Pinpoint the cell where the given text exists, returning its [x, y] midpoint coordinate. 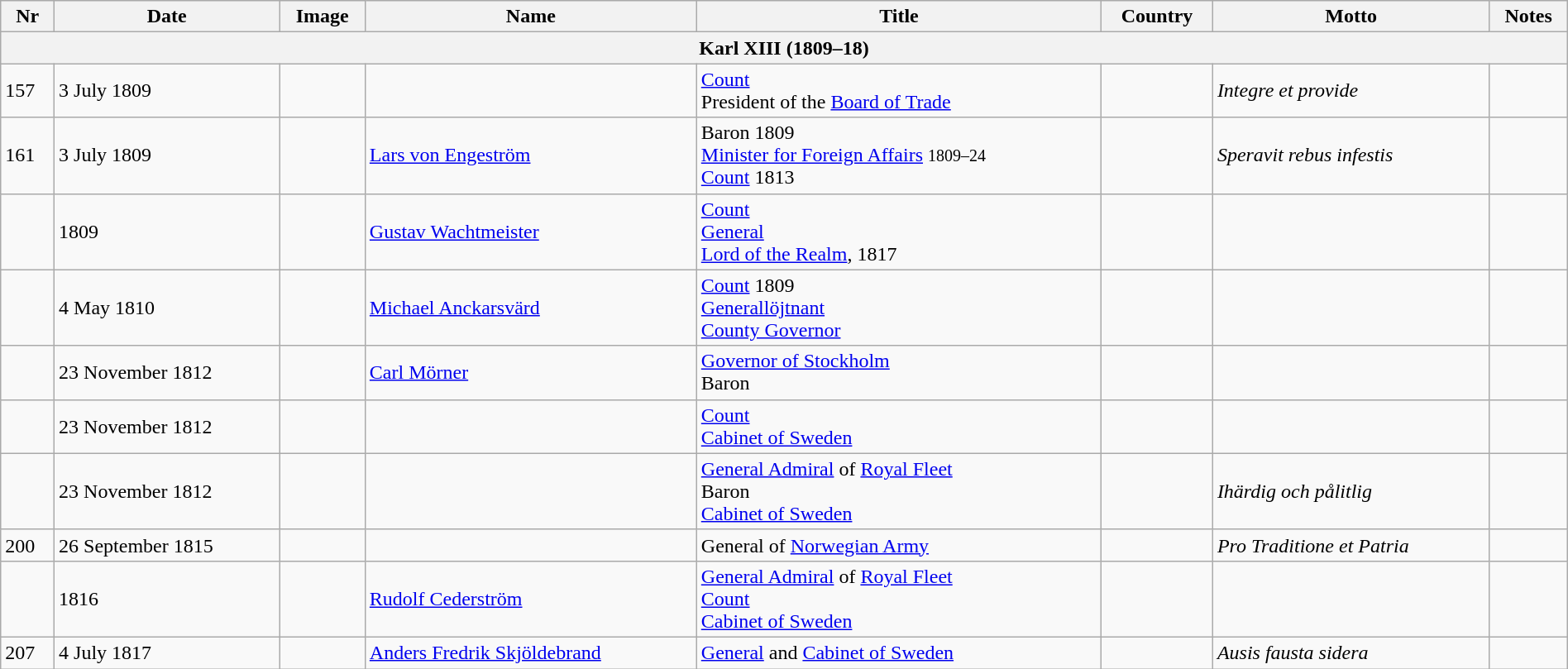
1809 [167, 232]
General and Cabinet of Sweden [898, 652]
Gustav Wachtmeister [531, 232]
207 [28, 652]
CountCabinet of Sweden [898, 427]
Count 1809 GenerallöjtnantCounty Governor [898, 308]
1816 [167, 599]
157 [28, 91]
Anders Fredrik Skjöldebrand [531, 652]
Karl XIII (1809–18) [784, 48]
General of Norwegian Army [898, 545]
Motto [1351, 17]
Nr [28, 17]
CountPresident of the Board of Trade [898, 91]
General Admiral of Royal FleetCountCabinet of Sweden [898, 599]
Notes [1528, 17]
Ihärdig och pålitlig [1351, 491]
CountGeneralLord of the Realm, 1817 [898, 232]
26 September 1815 [167, 545]
Title [898, 17]
4 May 1810 [167, 308]
161 [28, 155]
Michael Anckarsvärd [531, 308]
Ausis fausta sidera [1351, 652]
Baron 1809Minister for Foreign Affairs 1809–24Count 1813 [898, 155]
Country [1158, 17]
Integre et provide [1351, 91]
200 [28, 545]
Carl Mörner [531, 372]
4 July 1817 [167, 652]
Name [531, 17]
Date [167, 17]
Governor of StockholmBaron [898, 372]
General Admiral of Royal FleetBaronCabinet of Sweden [898, 491]
Rudolf Cederström [531, 599]
Lars von Engeström [531, 155]
Pro Traditione et Patria [1351, 545]
Speravit rebus infestis [1351, 155]
Image [323, 17]
